Search for the cell housing the specified text and yield its [X, Y] center coordinate. 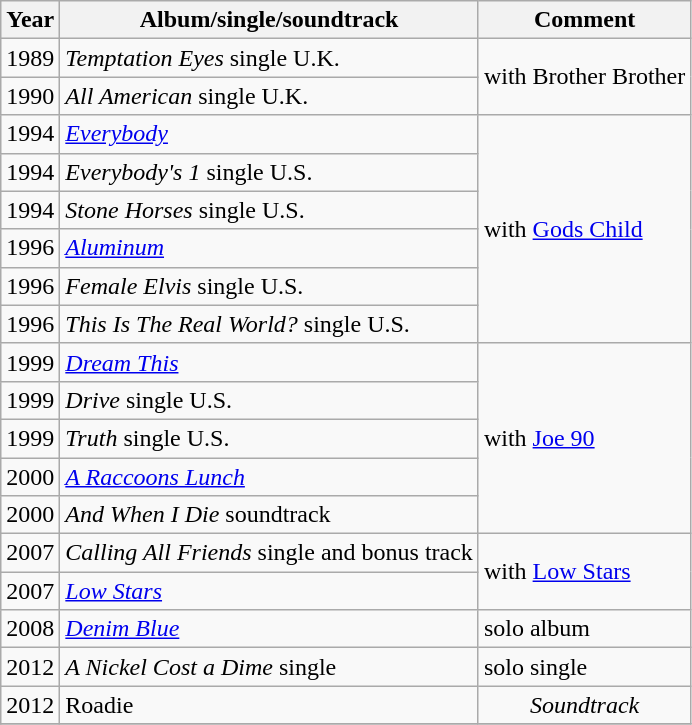
Low Stars [270, 591]
Everybody [270, 134]
Drive single U.S. [270, 400]
A Raccoons Lunch [270, 477]
Soundtrack [584, 705]
Calling All Friends single and bonus track [270, 553]
Roadie [270, 705]
Year [30, 20]
1990 [30, 96]
Album/single/soundtrack [270, 20]
And When I Die soundtrack [270, 515]
2008 [30, 629]
solo single [584, 667]
with Joe 90 [584, 438]
1989 [30, 58]
Stone Horses single U.S. [270, 210]
Truth single U.S. [270, 438]
with Brother Brother [584, 77]
All American single U.K. [270, 96]
with Gods Child [584, 229]
with Low Stars [584, 572]
A Nickel Cost a Dime single [270, 667]
Everybody's 1 single U.S. [270, 172]
Dream This [270, 362]
solo album [584, 629]
Denim Blue [270, 629]
Comment [584, 20]
Female Elvis single U.S. [270, 286]
Aluminum [270, 248]
Temptation Eyes single U.K. [270, 58]
This Is The Real World? single U.S. [270, 324]
